For the text-containing cell, return its midpoint in [x, y] coordinate format. 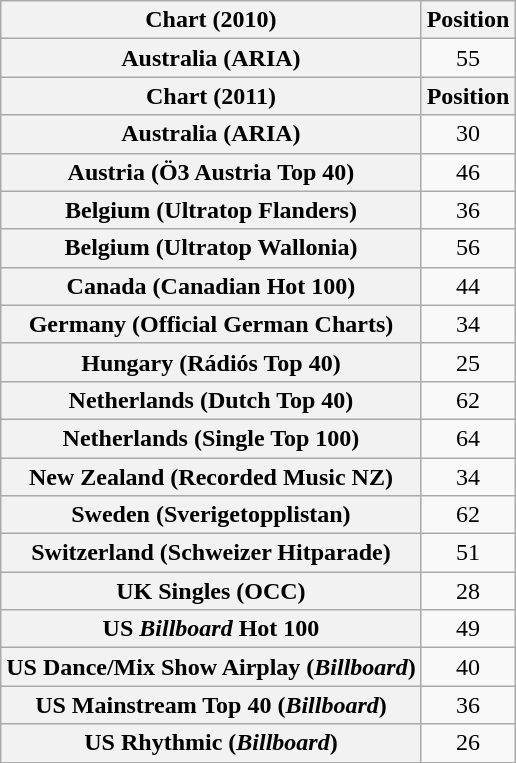
US Dance/Mix Show Airplay (Billboard) [211, 667]
51 [468, 553]
Hungary (Rádiós Top 40) [211, 362]
Austria (Ö3 Austria Top 40) [211, 172]
US Mainstream Top 40 (Billboard) [211, 705]
44 [468, 286]
26 [468, 743]
US Rhythmic (Billboard) [211, 743]
Belgium (Ultratop Flanders) [211, 210]
Netherlands (Dutch Top 40) [211, 400]
Belgium (Ultratop Wallonia) [211, 248]
64 [468, 438]
30 [468, 134]
Sweden (Sverigetopplistan) [211, 515]
55 [468, 58]
28 [468, 591]
US Billboard Hot 100 [211, 629]
56 [468, 248]
25 [468, 362]
Switzerland (Schweizer Hitparade) [211, 553]
UK Singles (OCC) [211, 591]
Netherlands (Single Top 100) [211, 438]
46 [468, 172]
Chart (2010) [211, 20]
49 [468, 629]
Canada (Canadian Hot 100) [211, 286]
Germany (Official German Charts) [211, 324]
Chart (2011) [211, 96]
40 [468, 667]
New Zealand (Recorded Music NZ) [211, 477]
